For the text-containing cell, return its midpoint in (x, y) coordinate format. 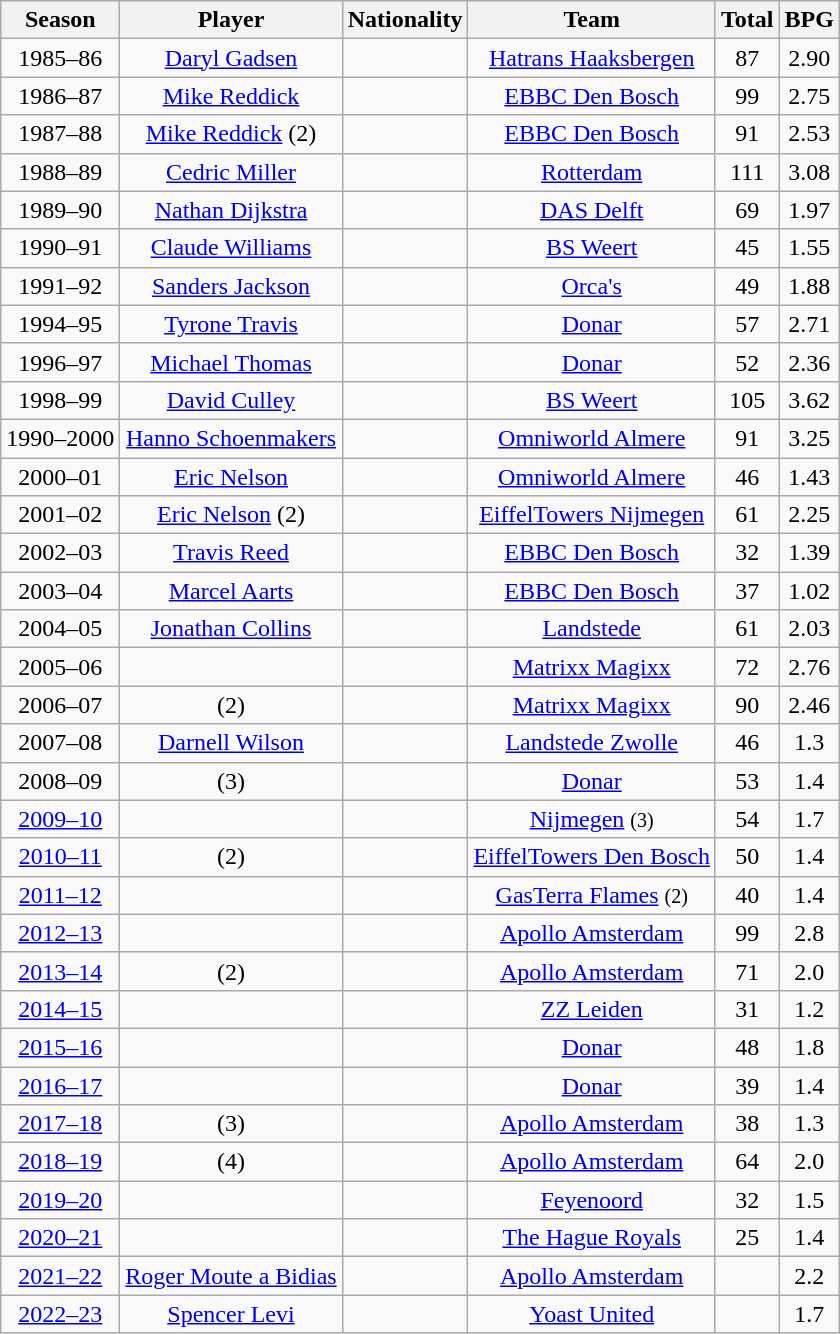
48 (747, 1047)
40 (747, 895)
2022–23 (60, 1314)
2.76 (809, 667)
Claude Williams (231, 248)
1.02 (809, 591)
(4) (231, 1162)
1.5 (809, 1200)
1991–92 (60, 286)
105 (747, 400)
Daryl Gadsen (231, 58)
Total (747, 20)
52 (747, 362)
31 (747, 1009)
2015–16 (60, 1047)
Eric Nelson (231, 477)
2016–17 (60, 1085)
Cedric Miller (231, 172)
2014–15 (60, 1009)
2000–01 (60, 477)
2.2 (809, 1276)
2.75 (809, 96)
2003–04 (60, 591)
1.39 (809, 553)
1.55 (809, 248)
3.62 (809, 400)
2006–07 (60, 705)
1990–91 (60, 248)
45 (747, 248)
2021–22 (60, 1276)
57 (747, 324)
87 (747, 58)
1989–90 (60, 210)
DAS Delft (592, 210)
Hatrans Haaksbergen (592, 58)
64 (747, 1162)
Season (60, 20)
1998–99 (60, 400)
2.71 (809, 324)
Nathan Dijkstra (231, 210)
90 (747, 705)
Sanders Jackson (231, 286)
Michael Thomas (231, 362)
Travis Reed (231, 553)
1988–89 (60, 172)
Team (592, 20)
2.53 (809, 134)
Feyenoord (592, 1200)
2011–12 (60, 895)
2001–02 (60, 515)
2019–20 (60, 1200)
Landstede (592, 629)
2.90 (809, 58)
2017–18 (60, 1124)
2004–05 (60, 629)
38 (747, 1124)
Orca's (592, 286)
1987–88 (60, 134)
2008–09 (60, 781)
37 (747, 591)
Nijmegen (3) (592, 819)
EiffelTowers Nijmegen (592, 515)
2.46 (809, 705)
2018–19 (60, 1162)
Nationality (405, 20)
49 (747, 286)
The Hague Royals (592, 1238)
2005–06 (60, 667)
69 (747, 210)
1985–86 (60, 58)
1.97 (809, 210)
50 (747, 857)
3.08 (809, 172)
Spencer Levi (231, 1314)
2013–14 (60, 971)
BPG (809, 20)
1.88 (809, 286)
54 (747, 819)
Landstede Zwolle (592, 743)
Marcel Aarts (231, 591)
Eric Nelson (2) (231, 515)
Rotterdam (592, 172)
72 (747, 667)
1996–97 (60, 362)
2012–13 (60, 933)
2.8 (809, 933)
39 (747, 1085)
3.25 (809, 438)
EiffelTowers Den Bosch (592, 857)
Player (231, 20)
Tyrone Travis (231, 324)
Darnell Wilson (231, 743)
Jonathan Collins (231, 629)
Roger Moute a Bidias (231, 1276)
Yoast United (592, 1314)
2.03 (809, 629)
1.8 (809, 1047)
25 (747, 1238)
1.43 (809, 477)
1990–2000 (60, 438)
1.2 (809, 1009)
2009–10 (60, 819)
2010–11 (60, 857)
71 (747, 971)
Hanno Schoenmakers (231, 438)
2.36 (809, 362)
2007–08 (60, 743)
2.25 (809, 515)
David Culley (231, 400)
Mike Reddick (2) (231, 134)
Mike Reddick (231, 96)
53 (747, 781)
1994–95 (60, 324)
1986–87 (60, 96)
2002–03 (60, 553)
ZZ Leiden (592, 1009)
111 (747, 172)
2020–21 (60, 1238)
GasTerra Flames (2) (592, 895)
